Return (X, Y) of the center of cell containing provided text 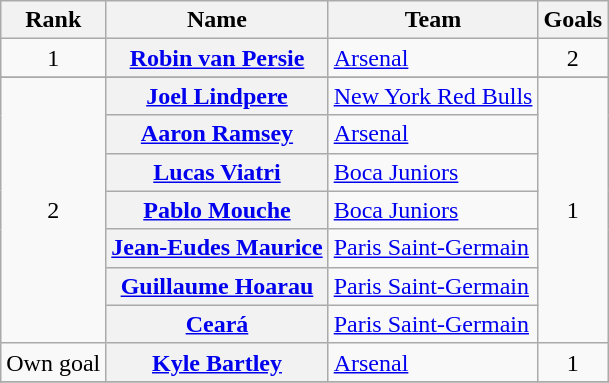
Kyle Bartley (217, 362)
Joel Lindpere (217, 96)
Goals (573, 20)
Pablo Mouche (217, 210)
Robin van Persie (217, 58)
Guillaume Hoarau (217, 286)
Own goal (54, 362)
Team (433, 20)
New York Red Bulls (433, 96)
Jean-Eudes Maurice (217, 248)
Rank (54, 20)
Lucas Viatri (217, 172)
Name (217, 20)
Ceará (217, 324)
Aaron Ramsey (217, 134)
